Detect which cell encompasses the target text, then output its [x, y] center coordinate. 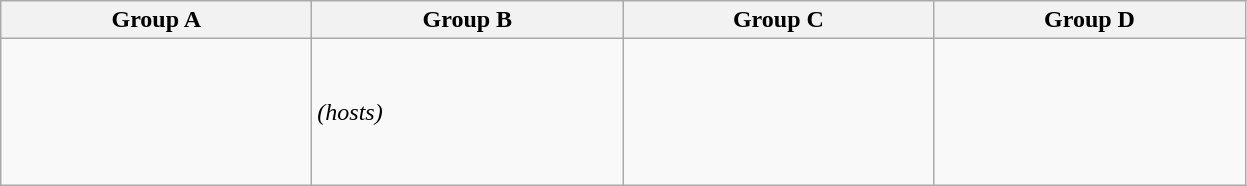
Group C [778, 20]
Group B [468, 20]
Group A [156, 20]
Group D [1090, 20]
(hosts) [468, 112]
